Find where the given text appears and provide that cell's center as [X, Y] coordinate. 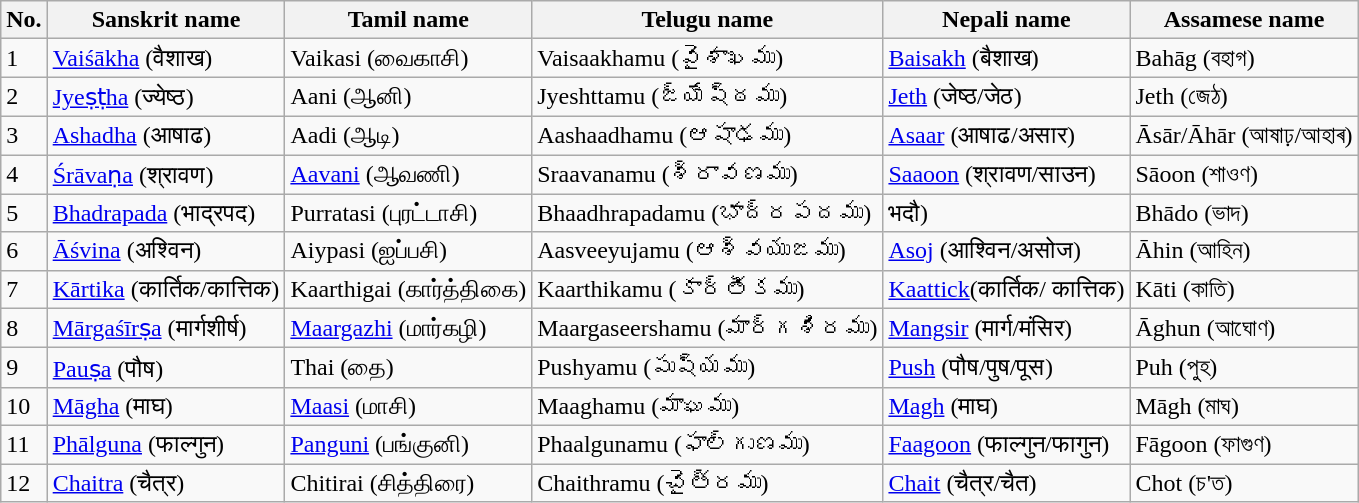
Phaalgunamu (ఫాల్గుణము) [708, 444]
Māgha (माघ) [166, 406]
Vaikasi (வைகாசி) [408, 58]
Sanskrit name [166, 20]
Fāgoon (ফাগুণ) [1244, 444]
Chaithramu (చైత్రము) [708, 483]
Telugu name [708, 20]
Kārtika (कार्तिक/कात्तिक) [166, 289]
10 [24, 406]
11 [24, 444]
Aani (ஆனி) [408, 97]
12 [24, 483]
Ashadha (आषाढ) [166, 135]
Āsār/Āhār (আষাঢ়/আহাৰ) [1244, 135]
Aiypasi (ஐப்பசி) [408, 251]
Māgh (মাঘ) [1244, 406]
Aavani (ஆவணி) [408, 174]
Aasveeyujamu (ఆశ్వయుజము) [708, 251]
भदौ) [1006, 213]
Chot (চ'ত) [1244, 483]
Bhaadhrapadamu (భాద్రపదము) [708, 213]
Bahāg (বহাগ) [1244, 58]
Maasi (மாசி) [408, 406]
Pushyamu (పుష్యము) [708, 368]
Maargazhi (மார்கழி) [408, 328]
Vaiśākha (वैशाख) [166, 58]
Faagoon (फाल्गुन/फागुन) [1006, 444]
5 [24, 213]
Jeth (जेष्ठ/जेठ) [1006, 97]
Asoj (आश्विन/असोज) [1006, 251]
Sāoon (শাওণ) [1244, 174]
Aadi (ஆடி) [408, 135]
Aashaadhamu (ఆషాఢము) [708, 135]
Jyeshttamu (జ్యేష్ఠము) [708, 97]
Magh (माघ) [1006, 406]
Assamese name [1244, 20]
Maaghamu (మాఘము) [708, 406]
Kaarthigai (கார்த்திகை) [408, 289]
Śrāvaṇa (श्रावण) [166, 174]
2 [24, 97]
Kāti (কাতি) [1244, 289]
Pauṣa (पौष) [166, 368]
Phālguna (फाल्गुन) [166, 444]
Maargaseershamu (మార్గశిరము) [708, 328]
3 [24, 135]
9 [24, 368]
Mangsir (मार्ग/मंसिर) [1006, 328]
Chitirai (சித்திரை) [408, 483]
Vaisaakhamu (వైశాఖము) [708, 58]
Mārgaśīrṣa (मार्गशीर्ष) [166, 328]
8 [24, 328]
Purratasi (புரட்டாசி) [408, 213]
Āhin (আহিন) [1244, 251]
Panguni (பங்குனி) [408, 444]
Saaoon (श्रावण/साउन) [1006, 174]
Āghun (আঘোণ) [1244, 328]
Jeth (জেঠ) [1244, 97]
1 [24, 58]
Chait (चैत्र/चैत) [1006, 483]
Asaar (आषाढ/असार) [1006, 135]
Jyeṣṭha (ज्येष्ठ) [166, 97]
Nepali name [1006, 20]
Baisakh (बैशाख) [1006, 58]
Puh (পুহ) [1244, 368]
7 [24, 289]
No. [24, 20]
Push (पौष/पुष/पूस) [1006, 368]
Āśvina (अश्विन) [166, 251]
Kaarthikamu (కార్తీకము) [708, 289]
Sraavanamu (శ్రావణము) [708, 174]
Chaitra (चैत्र) [166, 483]
Kaattick(कार्तिक/ कात्तिक) [1006, 289]
Bhadrapada (भाद्रपद) [166, 213]
6 [24, 251]
4 [24, 174]
Thai (தை) [408, 368]
Tamil name [408, 20]
Bhādo (ভাদ) [1244, 213]
